Return the (x, y) coordinate for the center point of the cell that contains the specified text.  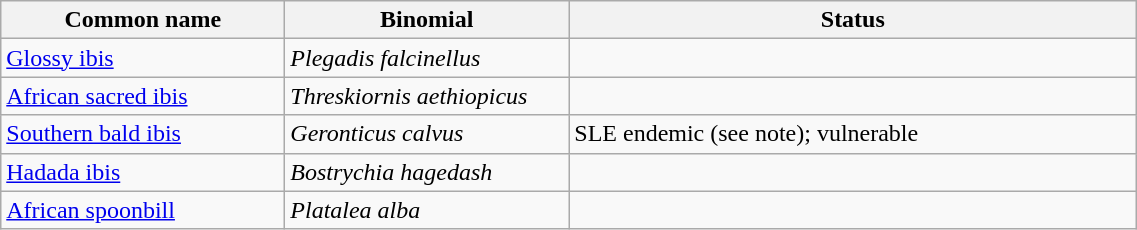
Status (853, 20)
Southern bald ibis (143, 134)
African sacred ibis (143, 96)
SLE endemic (see note); vulnerable (853, 134)
African spoonbill (143, 210)
Common name (143, 20)
Bostrychia hagedash (427, 172)
Geronticus calvus (427, 134)
Binomial (427, 20)
Glossy ibis (143, 58)
Platalea alba (427, 210)
Hadada ibis (143, 172)
Plegadis falcinellus (427, 58)
Threskiornis aethiopicus (427, 96)
